Locate the cell with the specified text and output its (x, y) center coordinate. 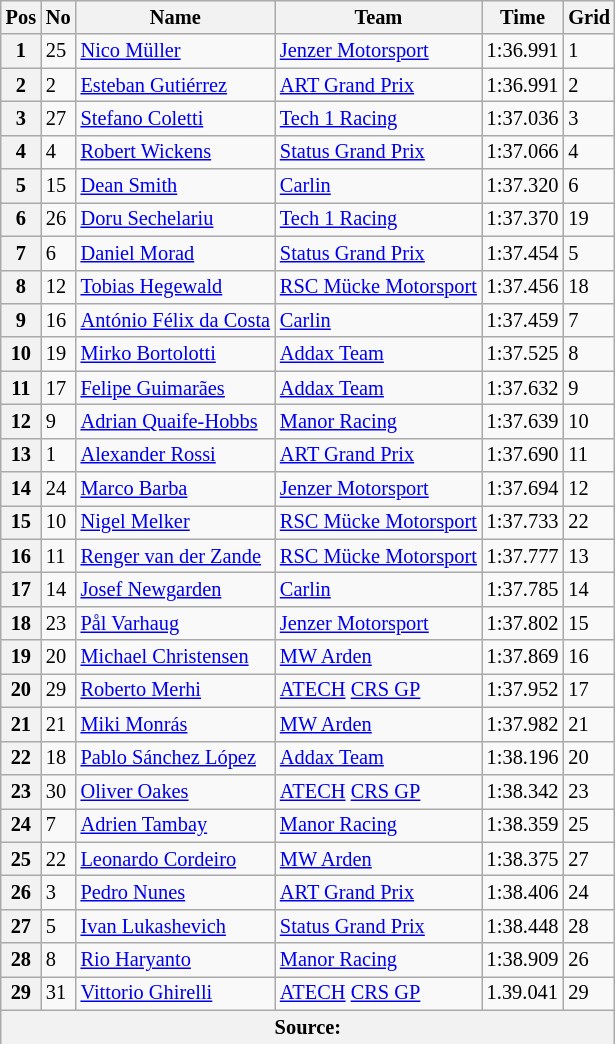
Josef Newgarden (176, 589)
Tobias Hegewald (176, 287)
1:37.777 (523, 556)
Daniel Morad (176, 253)
Felipe Guimarães (176, 388)
Miki Monrás (176, 724)
Stefano Coletti (176, 118)
1:37.952 (523, 690)
1:37.690 (523, 455)
Adrien Tambay (176, 825)
1:37.869 (523, 657)
Esteban Gutiérrez (176, 85)
Team (378, 17)
Adrian Quaife-Hobbs (176, 421)
1:37.632 (523, 388)
1:37.982 (523, 724)
31 (58, 993)
Pablo Sánchez López (176, 758)
Roberto Merhi (176, 690)
1:37.525 (523, 354)
Grid (589, 17)
Renger van der Zande (176, 556)
1:37.802 (523, 623)
Alexander Rossi (176, 455)
Nigel Melker (176, 522)
Pål Varhaug (176, 623)
Leonardo Cordeiro (176, 859)
1:37.459 (523, 320)
Doru Sechelariu (176, 219)
1:37.066 (523, 152)
1:38.406 (523, 892)
António Félix da Costa (176, 320)
1:37.639 (523, 421)
1:37.694 (523, 489)
Pos (21, 17)
1:37.454 (523, 253)
No (58, 17)
Dean Smith (176, 186)
1.39.041 (523, 993)
1:38.375 (523, 859)
Ivan Lukashevich (176, 926)
Rio Haryanto (176, 960)
Robert Wickens (176, 152)
1:37.785 (523, 589)
Source: (308, 1027)
Pedro Nunes (176, 892)
Michael Christensen (176, 657)
Mirko Bortolotti (176, 354)
1:38.196 (523, 758)
1:38.448 (523, 926)
1:37.456 (523, 287)
Marco Barba (176, 489)
30 (58, 791)
Name (176, 17)
Vittorio Ghirelli (176, 993)
1:37.036 (523, 118)
1:38.342 (523, 791)
1:37.320 (523, 186)
Oliver Oakes (176, 791)
Time (523, 17)
1:38.359 (523, 825)
1:37.733 (523, 522)
1:38.909 (523, 960)
1:37.370 (523, 219)
Nico Müller (176, 51)
